Capture the cell that displays the provided text and extract its [x, y] central coordinate. 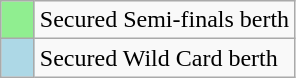
Secured Semi-finals berth [164, 20]
Secured Wild Card berth [164, 58]
